For the text-containing cell, return its midpoint in [X, Y] coordinate format. 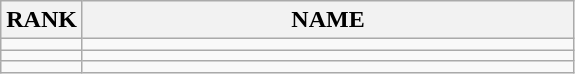
RANK [42, 20]
NAME [328, 20]
